Pinpoint the cell where the given text exists, returning its [X, Y] midpoint coordinate. 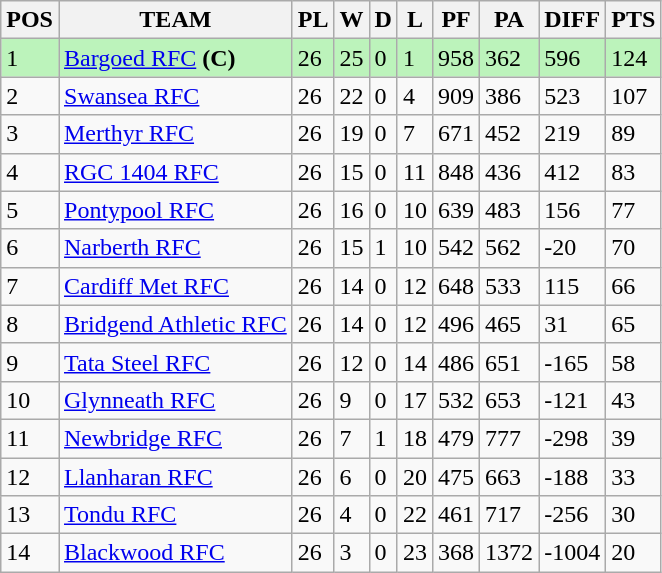
L [414, 20]
461 [456, 515]
219 [572, 134]
39 [634, 438]
362 [510, 58]
Bridgend Athletic RFC [175, 324]
156 [572, 210]
124 [634, 58]
Tondu RFC [175, 515]
PTS [634, 20]
Blackwood RFC [175, 553]
77 [634, 210]
5 [30, 210]
Merthyr RFC [175, 134]
18 [414, 438]
436 [510, 172]
DIFF [572, 20]
639 [456, 210]
-20 [572, 248]
33 [634, 477]
RGC 1404 RFC [175, 172]
Swansea RFC [175, 96]
562 [510, 248]
386 [510, 96]
25 [352, 58]
13 [30, 515]
532 [456, 400]
Bargoed RFC (C) [175, 58]
479 [456, 438]
848 [456, 172]
651 [510, 362]
-1004 [572, 553]
542 [456, 248]
663 [510, 477]
19 [352, 134]
412 [572, 172]
-256 [572, 515]
Llanharan RFC [175, 477]
43 [634, 400]
17 [414, 400]
Cardiff Met RFC [175, 286]
533 [510, 286]
TEAM [175, 20]
65 [634, 324]
596 [572, 58]
496 [456, 324]
671 [456, 134]
483 [510, 210]
909 [456, 96]
66 [634, 286]
Glynneath RFC [175, 400]
58 [634, 362]
653 [510, 400]
648 [456, 286]
83 [634, 172]
Tata Steel RFC [175, 362]
16 [352, 210]
-121 [572, 400]
POS [30, 20]
D [383, 20]
Newbridge RFC [175, 438]
475 [456, 477]
523 [572, 96]
486 [456, 362]
107 [634, 96]
465 [510, 324]
8 [30, 324]
89 [634, 134]
30 [634, 515]
Narberth RFC [175, 248]
-188 [572, 477]
PF [456, 20]
115 [572, 286]
W [352, 20]
2 [30, 96]
70 [634, 248]
368 [456, 553]
777 [510, 438]
Pontypool RFC [175, 210]
31 [572, 324]
PA [510, 20]
1372 [510, 553]
23 [414, 553]
-165 [572, 362]
717 [510, 515]
452 [510, 134]
958 [456, 58]
PL [313, 20]
-298 [572, 438]
